Identify which cell holds the provided text, then report its [x, y] central coordinate. 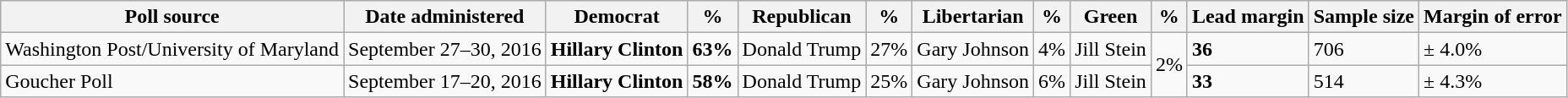
Date administered [445, 17]
2% [1169, 65]
Republican [802, 17]
6% [1053, 81]
25% [889, 81]
27% [889, 49]
4% [1053, 49]
63% [713, 49]
Green [1111, 17]
± 4.3% [1494, 81]
September 27–30, 2016 [445, 49]
36 [1248, 49]
514 [1364, 81]
Lead margin [1248, 17]
Margin of error [1494, 17]
58% [713, 81]
33 [1248, 81]
Sample size [1364, 17]
Libertarian [973, 17]
Democrat [617, 17]
± 4.0% [1494, 49]
September 17–20, 2016 [445, 81]
Goucher Poll [172, 81]
706 [1364, 49]
Poll source [172, 17]
Washington Post/University of Maryland [172, 49]
